Locate the cell with the specified text and output its (x, y) center coordinate. 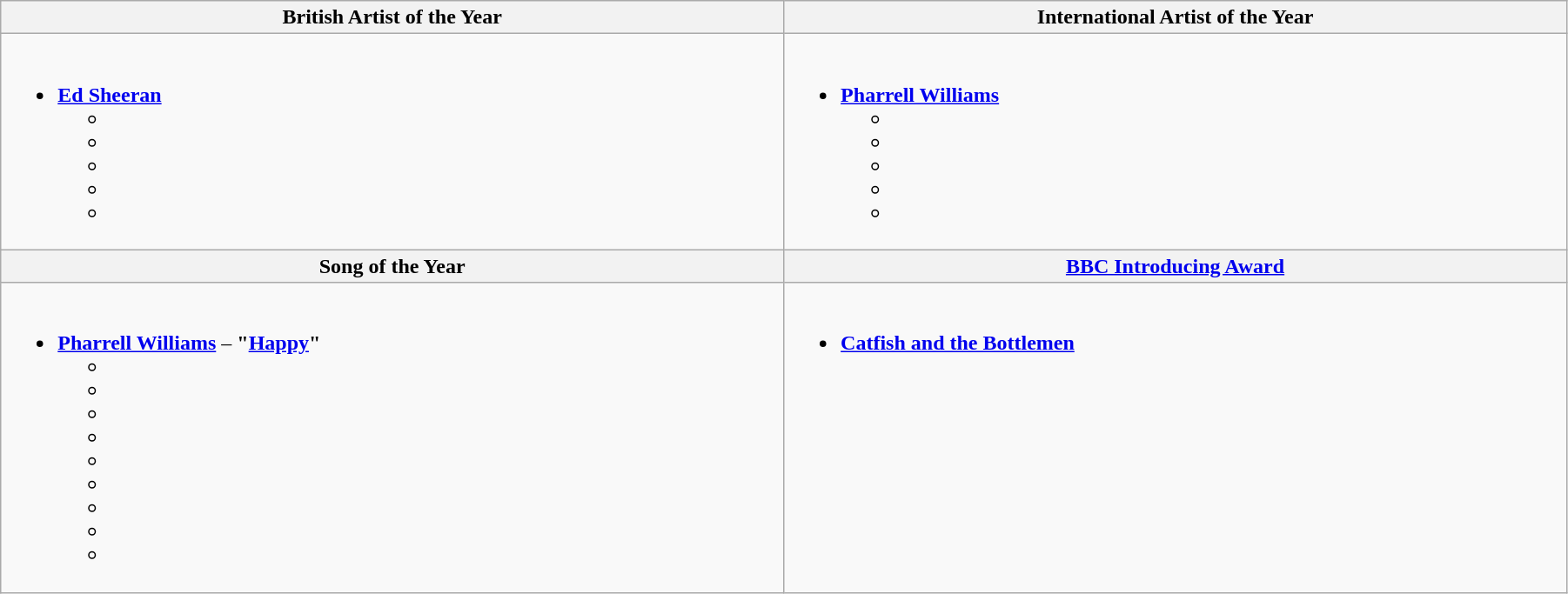
International Artist of the Year (1176, 17)
BBC Introducing Award (1176, 266)
Pharrell Williams (1176, 142)
British Artist of the Year (392, 17)
Ed Sheeran (392, 142)
Catfish and the Bottlemen (1176, 437)
Pharrell Williams – "Happy" (392, 437)
Song of the Year (392, 266)
